Detect which cell encompasses the target text, then output its [x, y] center coordinate. 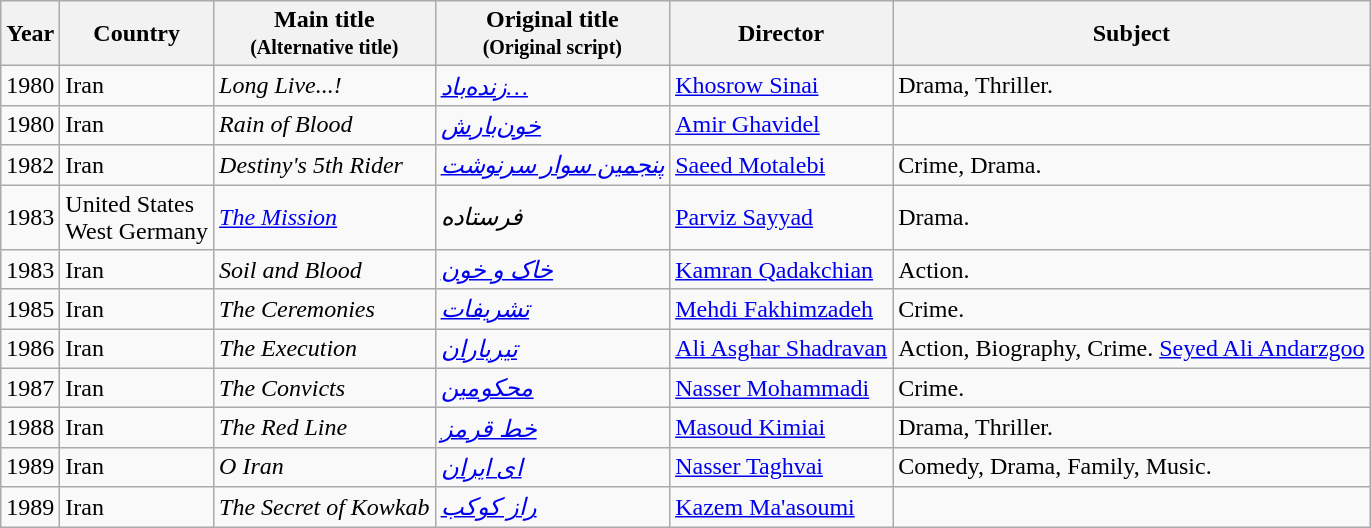
Action, Biography, Crime. Seyed Ali Andarzgoo [1132, 349]
فرستاده [552, 216]
Action. [1132, 270]
Nasser Taghvai [782, 467]
1988 [30, 428]
خون‌بارش [552, 125]
Kazem Ma'asoumi [782, 507]
ای ایران [552, 467]
Ali Asghar Shadravan [782, 349]
Destiny's 5th Rider [324, 165]
The Convicts [324, 388]
Amir Ghavidel [782, 125]
Nasser Mohammadi [782, 388]
خاک و خون [552, 270]
راز کوکب [552, 507]
Saeed Motalebi [782, 165]
The Execution [324, 349]
Year [30, 34]
پنجمین سوار سرنوشت [552, 165]
The Ceremonies [324, 309]
Mehdi Fakhimzadeh [782, 309]
Kamran Qadakchian [782, 270]
Long Live...! [324, 86]
The Mission [324, 216]
Main title(Alternative title) [324, 34]
O Iran [324, 467]
Masoud Kimiai [782, 428]
زنده‌باد… [552, 86]
The Secret of Kowkab [324, 507]
تشریفات [552, 309]
Country [137, 34]
Khosrow Sinai [782, 86]
Director [782, 34]
محکومین [552, 388]
تیرباران [552, 349]
Rain of Blood [324, 125]
Original title(Original script) [552, 34]
Parviz Sayyad [782, 216]
Crime, Drama. [1132, 165]
Subject [1132, 34]
Drama. [1132, 216]
The Red Line [324, 428]
Soil and Blood [324, 270]
1987 [30, 388]
1982 [30, 165]
1986 [30, 349]
United StatesWest Germany [137, 216]
Comedy, Drama, Family, Music. [1132, 467]
1985 [30, 309]
خط قرمز [552, 428]
